Return [X, Y] of the center of cell containing provided text 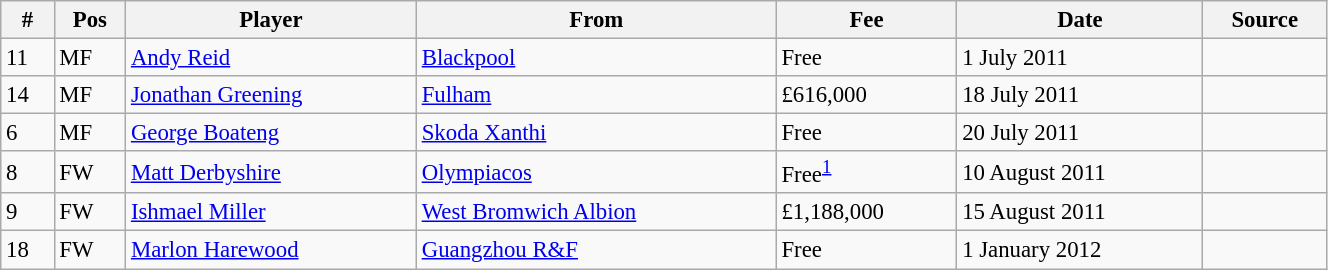
18 July 2011 [1080, 95]
Fulham [596, 95]
Guangzhou R&F [596, 250]
Marlon Harewood [272, 250]
20 July 2011 [1080, 133]
Fee [866, 20]
1 July 2011 [1080, 58]
10 August 2011 [1080, 172]
Player [272, 20]
Jonathan Greening [272, 95]
Ishmael Miller [272, 213]
Andy Reid [272, 58]
9 [28, 213]
8 [28, 172]
6 [28, 133]
18 [28, 250]
£616,000 [866, 95]
Olympiacos [596, 172]
11 [28, 58]
Date [1080, 20]
Skoda Xanthi [596, 133]
Pos [90, 20]
# [28, 20]
Free1 [866, 172]
George Boateng [272, 133]
14 [28, 95]
Blackpool [596, 58]
Matt Derbyshire [272, 172]
Source [1264, 20]
West Bromwich Albion [596, 213]
From [596, 20]
15 August 2011 [1080, 213]
£1,188,000 [866, 213]
1 January 2012 [1080, 250]
